Scan for the cell matching the given text and deliver its (X, Y) coordinate at center. 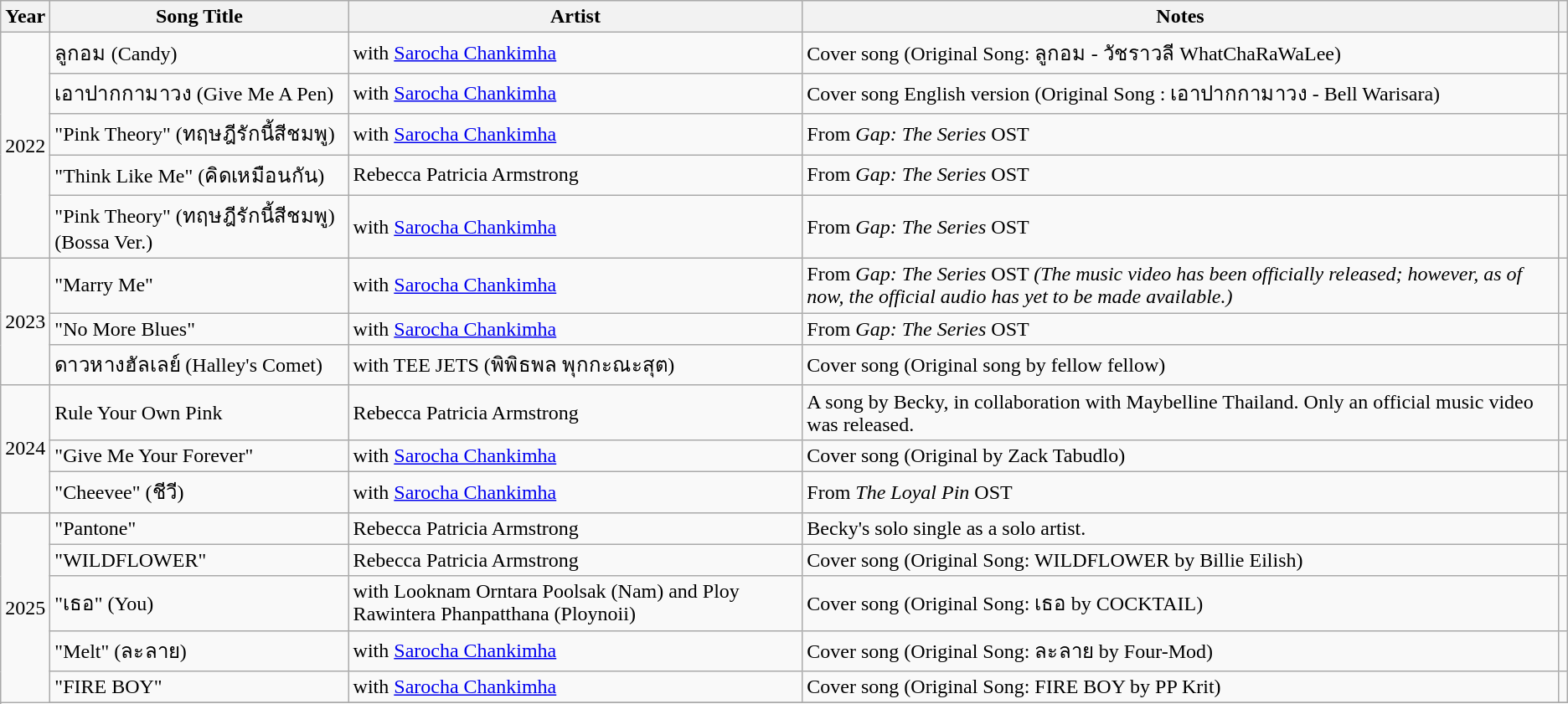
Rule Your Own Pink (199, 412)
Becky's solo single as a solo artist. (1180, 528)
"WILDFLOWER" (199, 560)
"No More Blues" (199, 329)
with TEE JETS (พิพิธพล พุกกะณะสุต) (575, 365)
Song Title (199, 17)
Cover song (Original Song: ละลาย by Four-Mod) (1180, 651)
Cover song (Original by Zack Tabudlo) (1180, 455)
Cover song English version (Original Song : เอาปากกามาวง - Bell Warisara) (1180, 94)
"Give Me Your Forever" (199, 455)
Year (25, 17)
From The Loyal Pin OST (1180, 492)
"Cheevee" (ชีวี) (199, 492)
"เธอ" (You) (199, 603)
"Think Like Me" (คิดเหมือนกัน) (199, 174)
Notes (1180, 17)
2023 (25, 322)
"Marry Me" (199, 286)
"Pantone" (199, 528)
ลูกอม (Candy) (199, 54)
"FIRE BOY" (199, 687)
2025 (25, 608)
2022 (25, 146)
Cover song (Original Song: ลูกอม - วัชราวลี WhatChaRaWaLee) (1180, 54)
2024 (25, 449)
Cover song (Original Song: เธอ by COCKTAIL) (1180, 603)
From Gap: The Series OST (The music video has been officially released; however, as of now, the official audio has yet to be made available.) (1180, 286)
Cover song (Original Song: WILDFLOWER by Billie Eilish) (1180, 560)
"Melt" (ละลาย) (199, 651)
Artist (575, 17)
Cover song (Original Song: FIRE BOY by PP Krit) (1180, 687)
A song by Becky, in collaboration with Maybelline Thailand. Only an official music video was released. (1180, 412)
with Looknam Orntara Poolsak (Nam) and Ploy Rawintera Phanpatthana (Ploynoii) (575, 603)
Cover song (Original song by fellow fellow) (1180, 365)
"Pink Theory" (ทฤษฎีรักนี้สีชมพู) (Bossa Ver.) (199, 227)
เอาปากกามาวง (Give Me A Pen) (199, 94)
ดาวหางฮัลเลย์ (Halley's Comet) (199, 365)
"Pink Theory" (ทฤษฎีรักนี้สีชมพู) (199, 134)
